Locate the cell with the specified text and output its (x, y) center coordinate. 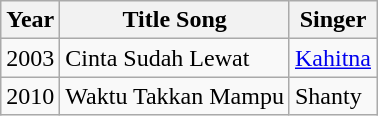
Shanty (332, 96)
Singer (332, 20)
2003 (30, 58)
Title Song (175, 20)
2010 (30, 96)
Year (30, 20)
Cinta Sudah Lewat (175, 58)
Kahitna (332, 58)
Waktu Takkan Mampu (175, 96)
